Identify which cell holds the provided text, then report its [x, y] central coordinate. 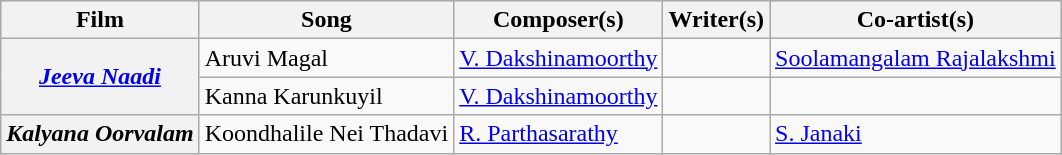
Soolamangalam Rajalakshmi [916, 58]
Kanna Karunkuyil [326, 96]
Writer(s) [716, 20]
Film [100, 20]
Co-artist(s) [916, 20]
S. Janaki [916, 134]
Composer(s) [558, 20]
R. Parthasarathy [558, 134]
Jeeva Naadi [100, 77]
Koondhalile Nei Thadavi [326, 134]
Kalyana Oorvalam [100, 134]
Song [326, 20]
Aruvi Magal [326, 58]
